Search for the cell housing the specified text and yield its (X, Y) center coordinate. 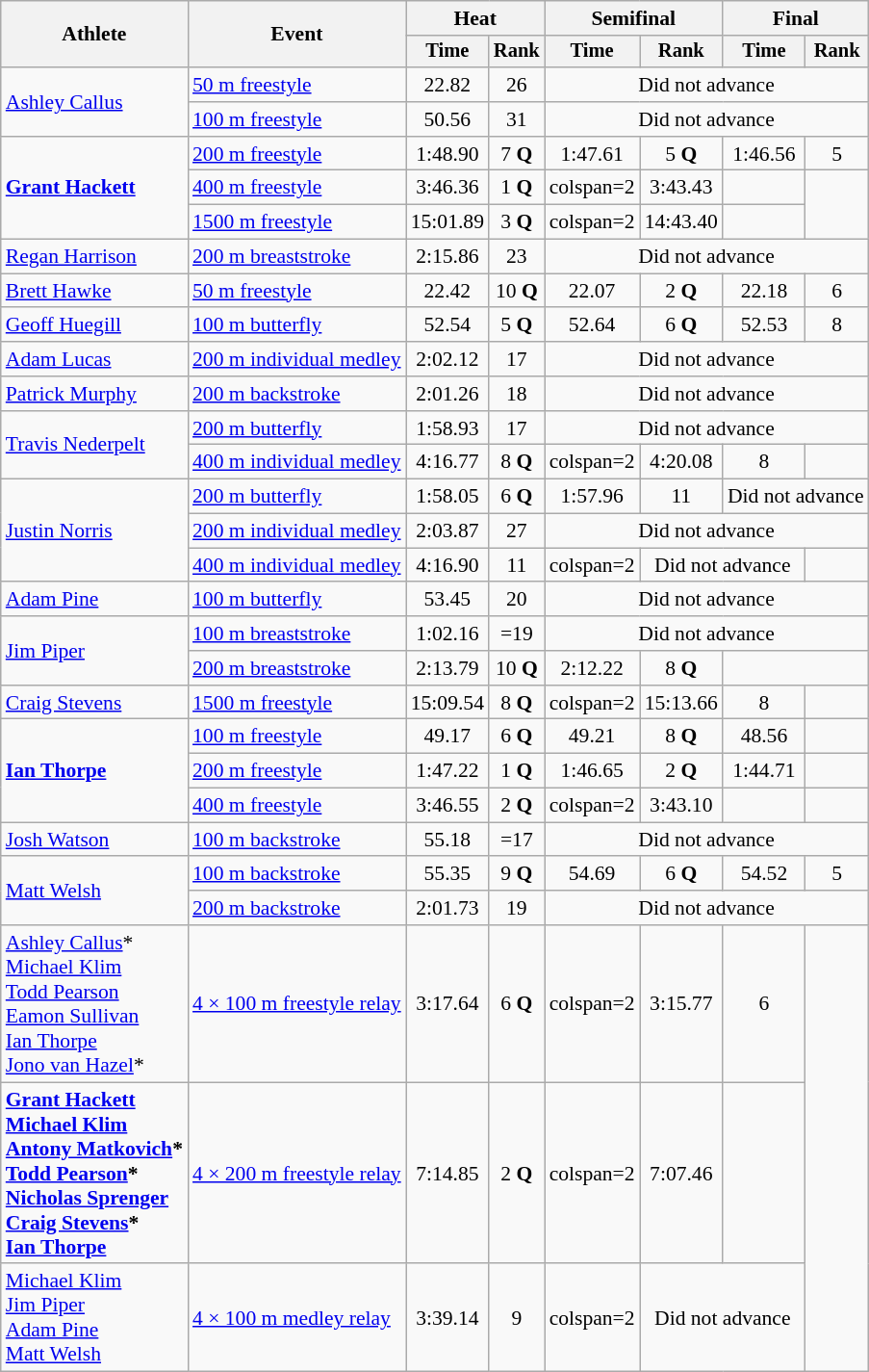
1:47.61 (593, 154)
15:09.54 (447, 703)
4 × 100 m freestyle relay (296, 1003)
22.07 (593, 291)
7:07.46 (681, 1173)
1:58.05 (447, 497)
49.21 (593, 737)
22.42 (447, 291)
Matt Welsh (94, 892)
Brett Hawke (94, 291)
1:46.65 (593, 771)
Travis Nederpelt (94, 445)
3:43.43 (681, 188)
52.64 (593, 325)
4 × 100 m medley relay (296, 1318)
27 (517, 531)
49.17 (447, 737)
4:16.77 (447, 462)
4:16.90 (447, 565)
18 (517, 394)
=17 (517, 840)
15:01.89 (447, 222)
Jim Piper (94, 651)
Geoff Huegill (94, 325)
1:02.16 (447, 634)
26 (517, 85)
15:13.66 (681, 703)
52.54 (447, 325)
Ashley Callus*Michael KlimTodd PearsonEamon SullivanIan ThorpeJono van Hazel* (94, 1003)
1:44.71 (764, 771)
2:12.22 (593, 668)
2:03.87 (447, 531)
7 Q (517, 154)
1:57.96 (593, 497)
2:01.26 (447, 394)
Craig Stevens (94, 703)
55.35 (447, 874)
2:13.79 (447, 668)
19 (517, 908)
4 × 200 m freestyle relay (296, 1173)
9 Q (517, 874)
Ian Thorpe (94, 770)
Grant HackettMichael KlimAntony Matkovich*Todd Pearson*Nicholas SprengerCraig Stevens*Ian Thorpe (94, 1173)
100 m breaststroke (296, 634)
3:46.55 (447, 806)
2:02.12 (447, 359)
Michael KlimJim PiperAdam PineMatt Welsh (94, 1318)
Semifinal (633, 18)
9 (517, 1318)
7:14.85 (447, 1173)
14:43.40 (681, 222)
4:20.08 (681, 462)
Ashley Callus (94, 102)
3:43.10 (681, 806)
22.18 (764, 291)
2:15.86 (447, 257)
3:15.77 (681, 1003)
50.56 (447, 119)
23 (517, 257)
=19 (517, 634)
3:17.64 (447, 1003)
Athlete (94, 35)
Event (296, 35)
Adam Pine (94, 600)
48.56 (764, 737)
1:48.90 (447, 154)
Justin Norris (94, 531)
22.82 (447, 85)
Patrick Murphy (94, 394)
3:46.36 (447, 188)
Heat (475, 18)
Josh Watson (94, 840)
3:39.14 (447, 1318)
20 (517, 600)
54.69 (593, 874)
Regan Harrison (94, 257)
Grant Hackett (94, 189)
52.53 (764, 325)
54.52 (764, 874)
Final (796, 18)
1:58.93 (447, 428)
3 Q (517, 222)
1:46.56 (764, 154)
1:47.22 (447, 771)
55.18 (447, 840)
53.45 (447, 600)
2:01.73 (447, 908)
Adam Lucas (94, 359)
31 (517, 119)
